Locate the cell with the specified text and output its [X, Y] center coordinate. 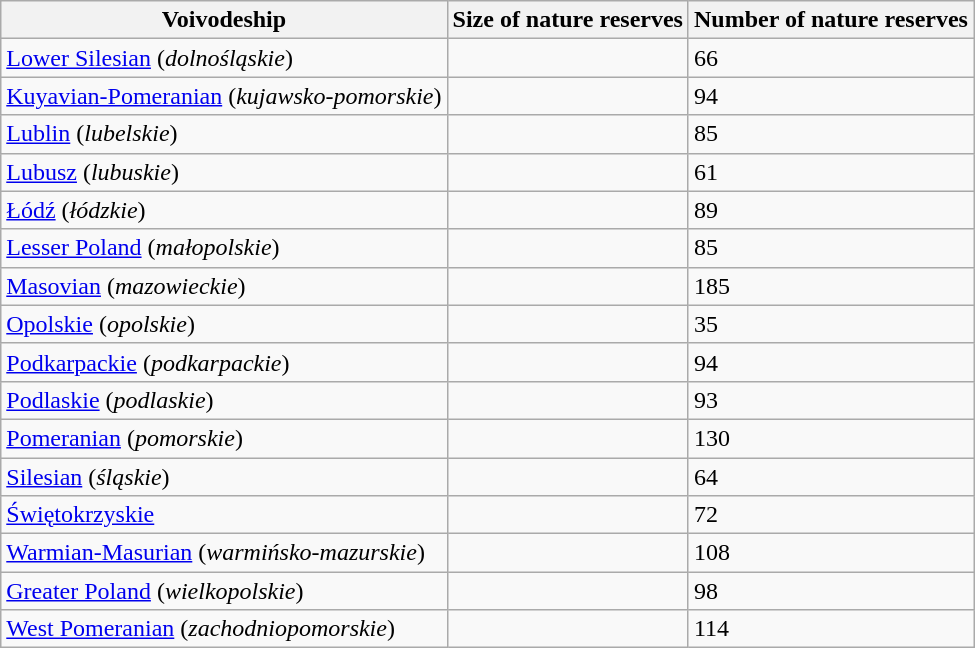
98 [830, 591]
130 [830, 438]
Number of nature reserves [830, 20]
61 [830, 172]
Opolskie (opolskie) [224, 324]
Voivodeship [224, 20]
Size of nature reserves [568, 20]
Łódź (łódzkie) [224, 210]
Podlaskie (podlaskie) [224, 400]
Lubusz (lubuskie) [224, 172]
Podkarpackie (podkarpackie) [224, 362]
108 [830, 553]
Lesser Poland (małopolskie) [224, 248]
114 [830, 629]
93 [830, 400]
Masovian (mazowieckie) [224, 286]
West Pomeranian (zachodniopomorskie) [224, 629]
Lublin (lubelskie) [224, 134]
Greater Poland (wielkopolskie) [224, 591]
Warmian-Masurian (warmińsko-mazurskie) [224, 553]
Lower Silesian (dolnośląskie) [224, 58]
Pomeranian (pomorskie) [224, 438]
Silesian (śląskie) [224, 477]
Świętokrzyskie [224, 515]
35 [830, 324]
72 [830, 515]
Kuyavian-Pomeranian (kujawsko-pomorskie) [224, 96]
89 [830, 210]
185 [830, 286]
66 [830, 58]
64 [830, 477]
